Return (x, y) of the center of cell containing provided text 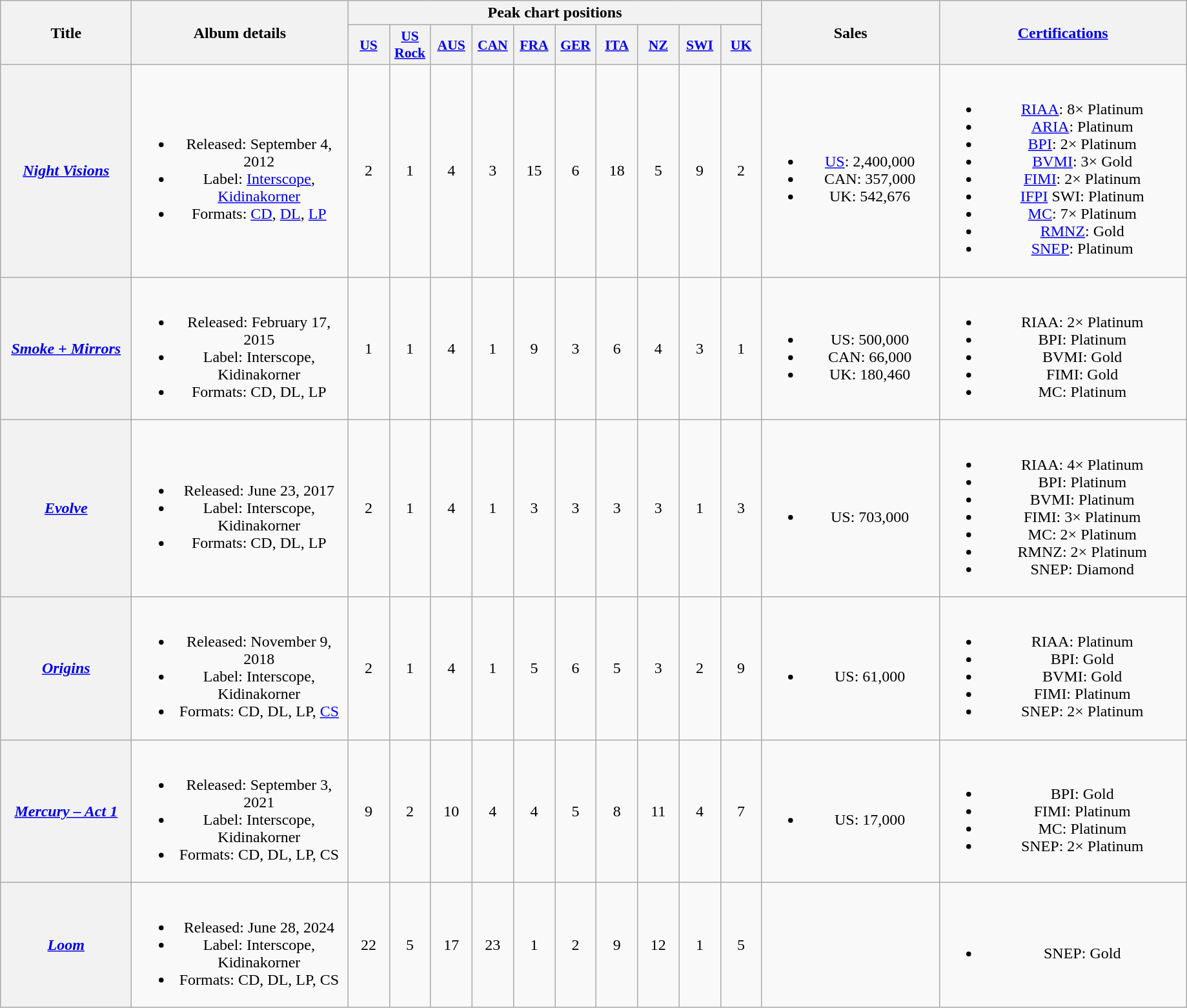
US: 61,000 (851, 669)
Peak chart positions (555, 13)
Certifications (1062, 32)
7 (741, 811)
Loom (66, 945)
18 (617, 170)
22 (369, 945)
US: 2,400,000CAN: 357,000UK: 542,676 (851, 170)
NZ (658, 45)
CAN (492, 45)
RIAA: 2× PlatinumBPI: PlatinumBVMI: GoldFIMI: GoldMC: Platinum (1062, 348)
12 (658, 945)
Night Visions (66, 170)
ITA (617, 45)
USRock (410, 45)
8 (617, 811)
SNEP: Gold (1062, 945)
GER (576, 45)
11 (658, 811)
BPI: GoldFIMI: PlatinumMC: PlatinumSNEP: 2× Platinum (1062, 811)
RIAA: PlatinumBPI: GoldBVMI: GoldFIMI: PlatinumSNEP: 2× Platinum (1062, 669)
Released: June 28, 2024Label: Interscope, KidinakornerFormats: CD, DL, LP, CS (240, 945)
US (369, 45)
RIAA: 8× PlatinumARIA: PlatinumBPI: 2× PlatinumBVMI: 3× GoldFIMI: 2× PlatinumIFPI SWI: PlatinumMC: 7× PlatinumRMNZ: GoldSNEP: Platinum (1062, 170)
23 (492, 945)
US: 703,000 (851, 509)
FRA (534, 45)
US: 500,000CAN: 66,000UK: 180,460 (851, 348)
Released: September 3, 2021Label: Interscope, KidinakornerFormats: CD, DL, LP, CS (240, 811)
15 (534, 170)
Smoke + Mirrors (66, 348)
Released: February 17, 2015 Label: Interscope, KidinakornerFormats: CD, DL, LP (240, 348)
Mercury – Act 1 (66, 811)
SWI (700, 45)
10 (451, 811)
Released: November 9, 2018Label: Interscope, KidinakornerFormats: CD, DL, LP, CS (240, 669)
UK (741, 45)
Released: June 23, 2017Label: Interscope, KidinakornerFormats: CD, DL, LP (240, 509)
AUS (451, 45)
Evolve (66, 509)
Album details (240, 32)
Released: September 4, 2012 Label: Interscope, KidinakornerFormats: CD, DL, LP (240, 170)
Title (66, 32)
17 (451, 945)
Origins (66, 669)
RIAA: 4× PlatinumBPI: PlatinumBVMI: PlatinumFIMI: 3× PlatinumMC: 2× PlatinumRMNZ: 2× PlatinumSNEP: Diamond (1062, 509)
Sales (851, 32)
US: 17,000 (851, 811)
